Capture the cell that displays the provided text and extract its [X, Y] central coordinate. 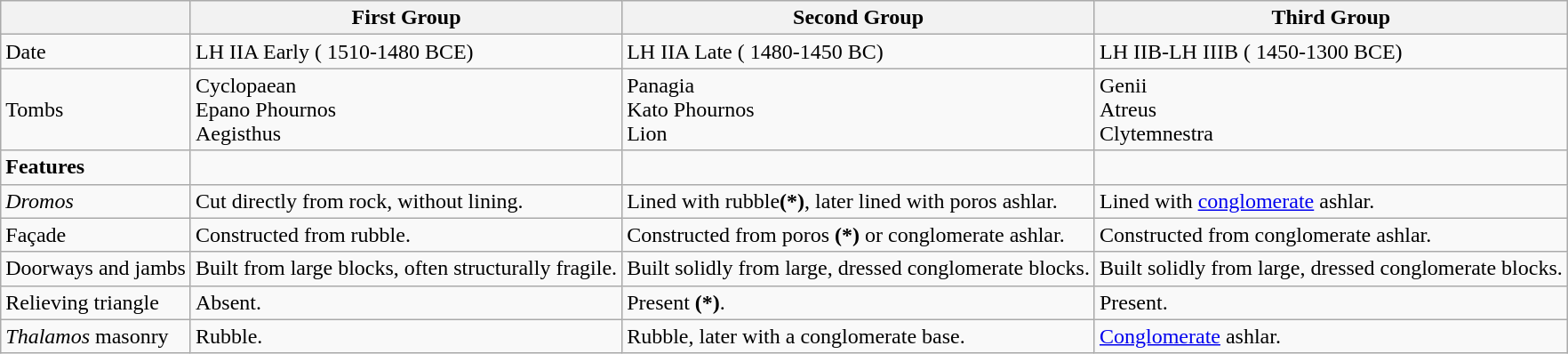
Second Group [859, 18]
Relieving triangle [96, 302]
Tombs [96, 109]
Present (*). [859, 302]
Thalamos masonry [96, 336]
Built from large blocks, often structurally fragile. [405, 269]
Doorways and jambs [96, 269]
LH IIA Late ( 1480-1450 BC) [859, 52]
Cut directly from rock, without lining. [405, 201]
Rubble. [405, 336]
Constructed from rubble. [405, 235]
Third Group [1331, 18]
LH IIA Early ( 1510-1480 BCE) [405, 52]
Constructed from poros (*) or conglomerate ashlar. [859, 235]
Features [96, 167]
LH IIB-LH IIIB ( 1450-1300 BCE) [1331, 52]
Rubble, later with a conglomerate base. [859, 336]
GeniiAtreusClytemnestra [1331, 109]
Lined with conglomerate ashlar. [1331, 201]
Conglomerate ashlar. [1331, 336]
Present. [1331, 302]
Lined with rubble(*), later lined with poros ashlar. [859, 201]
First Group [405, 18]
Absent. [405, 302]
Constructed from conglomerate ashlar. [1331, 235]
Date [96, 52]
Façade [96, 235]
PanagiaKato PhournosLion [859, 109]
Dromos [96, 201]
CyclopaeanEpano PhournosAegisthus [405, 109]
